Provide the [X, Y] coordinate of the cell's center where the given text is located.  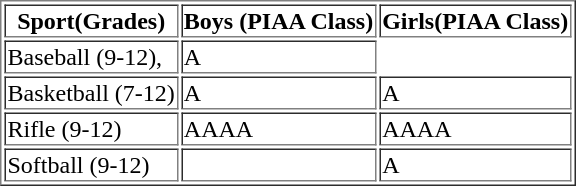
Basketball (7-12) [90, 92]
Boys (PIAA Class) [278, 20]
Softball (9-12) [90, 164]
Baseball (9-12), [90, 56]
Girls(PIAA Class) [475, 20]
Sport(Grades) [90, 20]
Rifle (9-12) [90, 128]
